Scan for the cell matching the given text and deliver its (X, Y) coordinate at center. 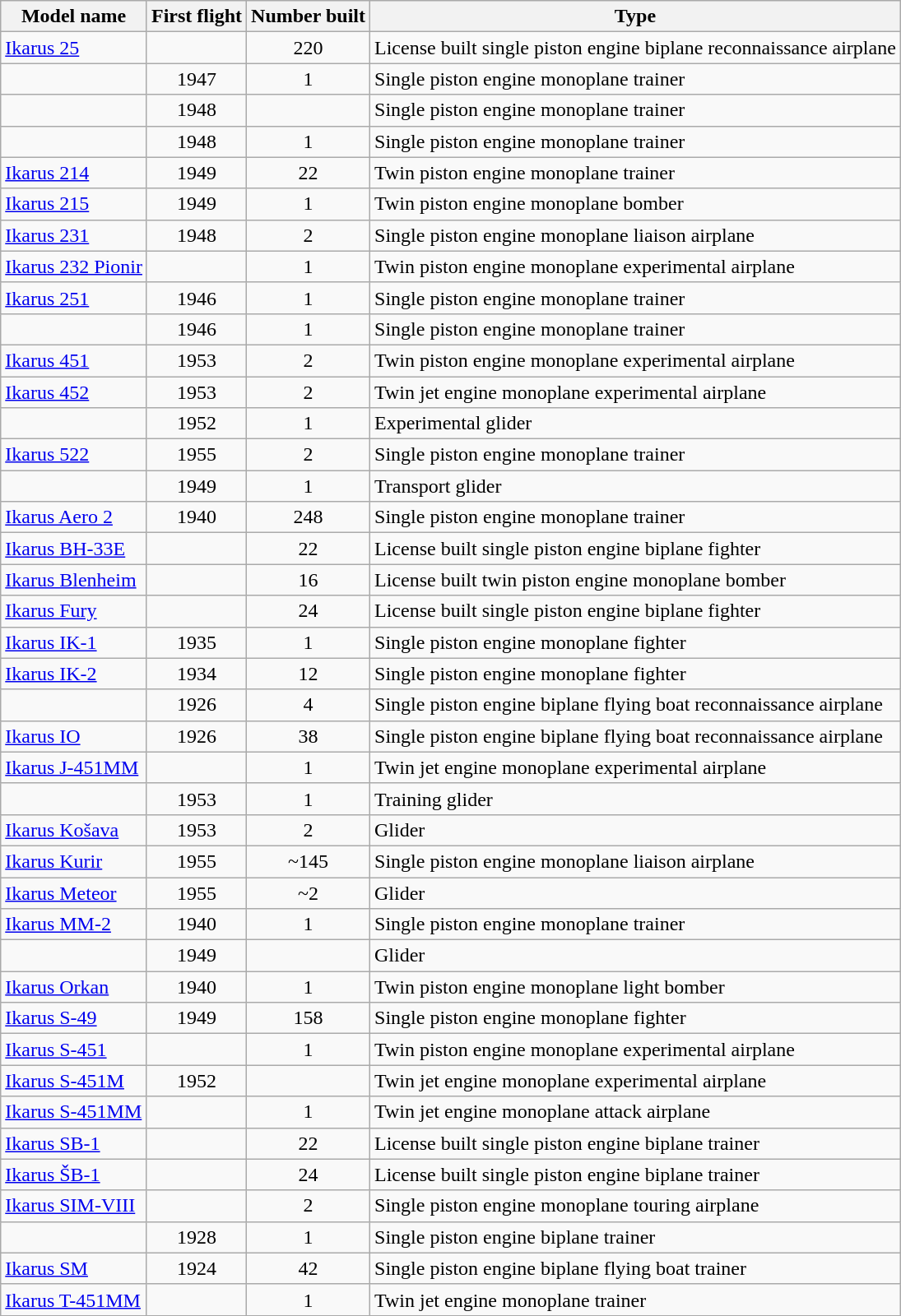
42 (309, 1268)
Twin piston engine monoplane bomber (635, 204)
248 (309, 517)
Transport glider (635, 486)
Ikarus 251 (74, 298)
Ikarus IK-1 (74, 642)
Single piston engine biplane trainer (635, 1237)
1934 (196, 674)
Ikarus SM (74, 1268)
Ikarus 452 (74, 392)
Ikarus 215 (74, 204)
Ikarus 214 (74, 173)
Ikarus Košava (74, 830)
Ikarus S-451MM (74, 1112)
Ikarus 232 Pionir (74, 266)
1947 (196, 79)
Twin piston engine monoplane trainer (635, 173)
Ikarus BH-33E (74, 549)
Ikarus MM-2 (74, 924)
Twin jet engine monoplane attack airplane (635, 1112)
Twin piston engine monoplane light bomber (635, 987)
Training glider (635, 799)
Ikarus 451 (74, 360)
Ikarus IO (74, 736)
158 (309, 1018)
Ikarus SIM-VIII (74, 1206)
Ikarus S-451 (74, 1050)
License built twin piston engine monoplane bomber (635, 580)
1928 (196, 1237)
Ikarus ŠB-1 (74, 1175)
Ikarus 231 (74, 235)
38 (309, 736)
Ikarus Orkan (74, 987)
Ikarus Kurir (74, 861)
Ikarus Aero 2 (74, 517)
Single piston engine biplane flying boat trainer (635, 1268)
Ikarus J-451MM (74, 767)
1924 (196, 1268)
Twin jet engine monoplane trainer (635, 1300)
License built single piston engine biplane reconnaissance airplane (635, 48)
~2 (309, 892)
Ikarus 522 (74, 455)
1935 (196, 642)
Ikarus 25 (74, 48)
~145 (309, 861)
Ikarus Meteor (74, 892)
Experimental glider (635, 424)
Ikarus SB-1 (74, 1143)
Ikarus S-49 (74, 1018)
Ikarus Blenheim (74, 580)
Ikarus S-451M (74, 1081)
Model name (74, 16)
Type (635, 16)
Ikarus Fury (74, 611)
4 (309, 705)
220 (309, 48)
First flight (196, 16)
Single piston engine monoplane touring airplane (635, 1206)
Ikarus IK-2 (74, 674)
12 (309, 674)
16 (309, 580)
Number built (309, 16)
Ikarus T-451MM (74, 1300)
